Return (x, y) of the center of cell containing provided text 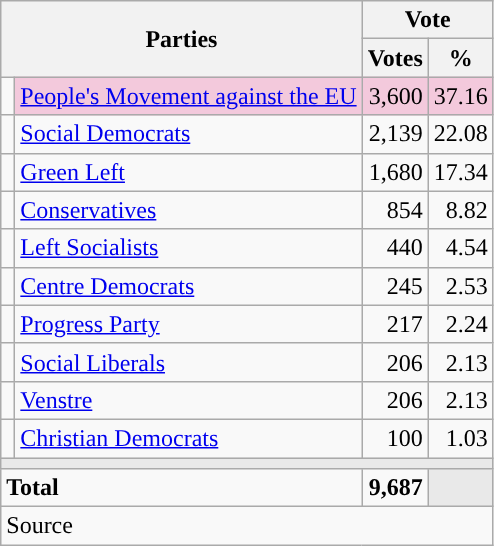
217 (395, 324)
1,680 (395, 172)
Progress Party (188, 324)
37.16 (460, 96)
22.08 (460, 134)
Social Liberals (188, 362)
8.82 (460, 210)
Parties (182, 39)
854 (395, 210)
2.24 (460, 324)
Conservatives (188, 210)
Venstre (188, 400)
9,687 (395, 488)
Left Socialists (188, 248)
People's Movement against the EU (188, 96)
100 (395, 438)
245 (395, 286)
2,139 (395, 134)
Centre Democrats (188, 286)
Total (182, 488)
4.54 (460, 248)
2.53 (460, 286)
Green Left (188, 172)
% (460, 58)
Vote (428, 20)
Christian Democrats (188, 438)
Social Democrats (188, 134)
Votes (395, 58)
3,600 (395, 96)
Source (248, 526)
1.03 (460, 438)
440 (395, 248)
17.34 (460, 172)
